Capture the cell that displays the provided text and extract its (x, y) central coordinate. 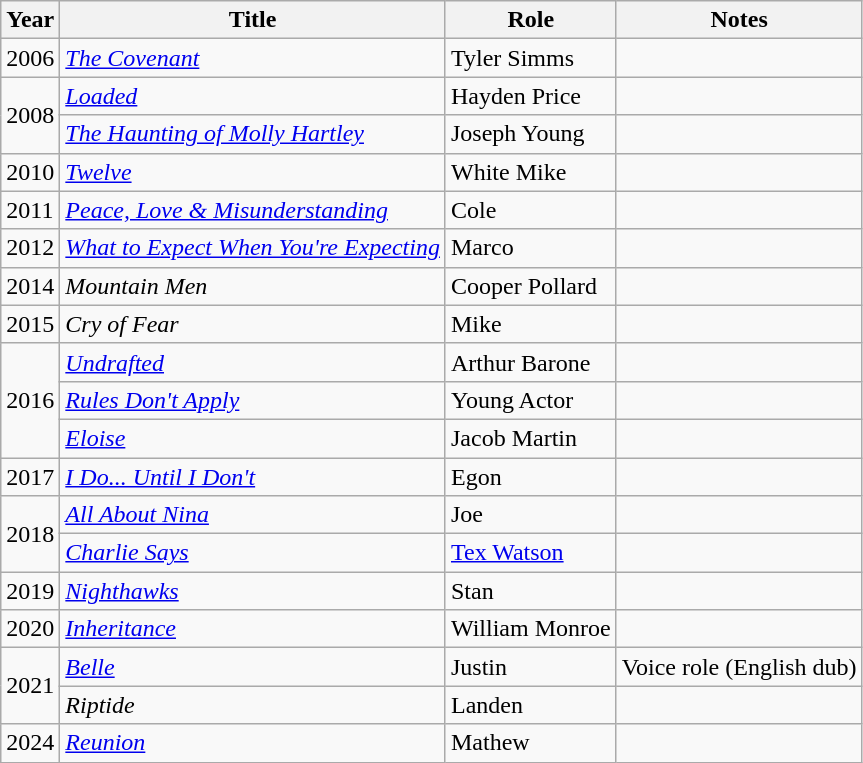
2012 (30, 248)
Cry of Fear (253, 324)
Jacob Martin (530, 438)
2010 (30, 172)
Reunion (253, 743)
Landen (530, 705)
Tyler Simms (530, 58)
2020 (30, 629)
2015 (30, 324)
William Monroe (530, 629)
2006 (30, 58)
Role (530, 20)
Marco (530, 248)
Joseph Young (530, 134)
Hayden Price (530, 96)
Tex Watson (530, 553)
Stan (530, 591)
Mountain Men (253, 286)
Voice role (English dub) (739, 667)
What to Expect When You're Expecting (253, 248)
I Do... Until I Don't (253, 477)
2011 (30, 210)
Year (30, 20)
Loaded (253, 96)
Belle (253, 667)
Joe (530, 515)
Title (253, 20)
2014 (30, 286)
2008 (30, 115)
Riptide (253, 705)
2017 (30, 477)
Justin (530, 667)
The Haunting of Molly Hartley (253, 134)
2019 (30, 591)
Peace, Love & Misunderstanding (253, 210)
The Covenant (253, 58)
Notes (739, 20)
Rules Don't Apply (253, 400)
All About Nina (253, 515)
Undrafted (253, 362)
Mike (530, 324)
2016 (30, 400)
Cole (530, 210)
Mathew (530, 743)
2021 (30, 686)
Eloise (253, 438)
White Mike (530, 172)
2018 (30, 534)
Inheritance (253, 629)
Egon (530, 477)
Charlie Says (253, 553)
Twelve (253, 172)
Cooper Pollard (530, 286)
Young Actor (530, 400)
Arthur Barone (530, 362)
2024 (30, 743)
Nighthawks (253, 591)
